Output the [x, y] coordinate of the center of the cell containing the given text.  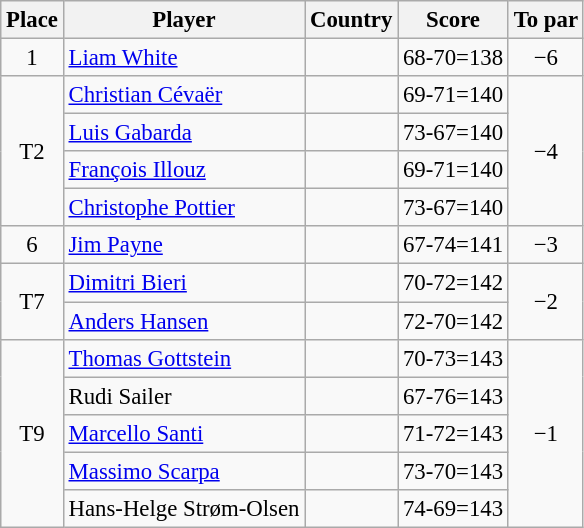
T7 [32, 302]
Massimo Scarpa [184, 471]
67-76=143 [454, 396]
T9 [32, 433]
−3 [546, 245]
6 [32, 245]
−2 [546, 302]
71-72=143 [454, 433]
Country [352, 20]
T2 [32, 151]
−1 [546, 433]
Christian Cévaër [184, 95]
Place [32, 20]
Score [454, 20]
François Illouz [184, 170]
68-70=138 [454, 58]
To par [546, 20]
Anders Hansen [184, 321]
Liam White [184, 58]
−6 [546, 58]
Christophe Pottier [184, 208]
Thomas Gottstein [184, 358]
Hans-Helge Strøm-Olsen [184, 509]
Jim Payne [184, 245]
Player [184, 20]
70-72=142 [454, 283]
Marcello Santi [184, 433]
74-69=143 [454, 509]
Rudi Sailer [184, 396]
72-70=142 [454, 321]
67-74=141 [454, 245]
Dimitri Bieri [184, 283]
70-73=143 [454, 358]
73-70=143 [454, 471]
−4 [546, 151]
1 [32, 58]
Luis Gabarda [184, 133]
